Capture the cell that displays the provided text and extract its (x, y) central coordinate. 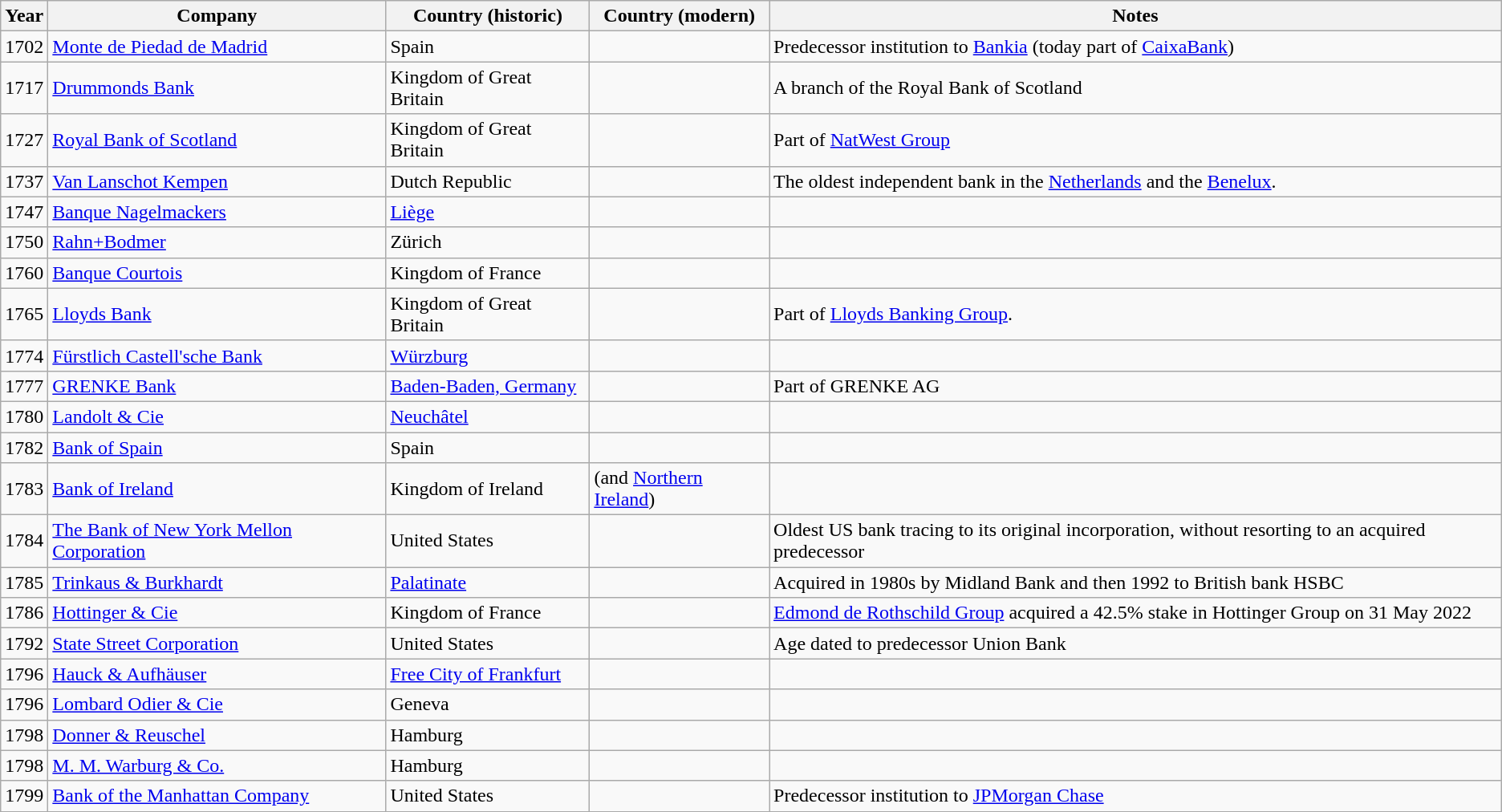
Dutch Republic (488, 181)
Fürstlich Castell'sche Bank (217, 355)
1765 (24, 315)
Year (24, 16)
Part of GRENKE AG (1136, 386)
Part of NatWest Group (1136, 140)
1782 (24, 447)
Donner & Reuschel (217, 735)
Bank of the Manhattan Company (217, 796)
Royal Bank of Scotland (217, 140)
Banque Courtois (217, 273)
M. M. Warburg & Co. (217, 765)
Company (217, 16)
Age dated to predecessor Union Bank (1136, 644)
Notes (1136, 16)
1777 (24, 386)
Hauck & Aufhäuser (217, 674)
1783 (24, 489)
1785 (24, 583)
1750 (24, 242)
Neuchâtel (488, 416)
Rahn+Bodmer (217, 242)
Predecessor institution to Bankia (today part of CaixaBank) (1136, 47)
GRENKE Bank (217, 386)
A branch of the Royal Bank of Scotland (1136, 88)
The Bank of New York Mellon Corporation (217, 541)
Landolt & Cie (217, 416)
1792 (24, 644)
1780 (24, 416)
Geneva (488, 704)
1717 (24, 88)
1784 (24, 541)
Banque Nagelmackers (217, 212)
Kingdom of Ireland (488, 489)
1786 (24, 613)
Edmond de Rothschild Group acquired a 42.5% stake in Hottinger Group on 31 May 2022 (1136, 613)
Oldest US bank tracing to its original incorporation, without resorting to an acquired predecessor (1136, 541)
Drummonds Bank (217, 88)
Palatinate (488, 583)
1727 (24, 140)
Country (modern) (680, 16)
Country (historic) (488, 16)
Acquired in 1980s by Midland Bank and then 1992 to British bank HSBC (1136, 583)
(and Northern Ireland) (680, 489)
Bank of Ireland (217, 489)
1799 (24, 796)
1737 (24, 181)
Bank of Spain (217, 447)
Free City of Frankfurt (488, 674)
Van Lanschot Kempen (217, 181)
1760 (24, 273)
Lombard Odier & Cie (217, 704)
Part of Lloyds Banking Group. (1136, 315)
Hottinger & Cie (217, 613)
Predecessor institution to JPMorgan Chase (1136, 796)
Liège (488, 212)
Würzburg (488, 355)
Baden-Baden, Germany (488, 386)
1747 (24, 212)
1702 (24, 47)
Zürich (488, 242)
Lloyds Bank (217, 315)
Monte de Piedad de Madrid (217, 47)
Trinkaus & Burkhardt (217, 583)
State Street Corporation (217, 644)
1774 (24, 355)
The oldest independent bank in the Netherlands and the Benelux. (1136, 181)
